From the cell containing the given text, extract its center point as [X, Y] coordinate. 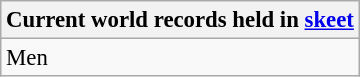
Current world records held in skeet [180, 20]
Men [180, 58]
